Capture the cell that displays the provided text and extract its [x, y] central coordinate. 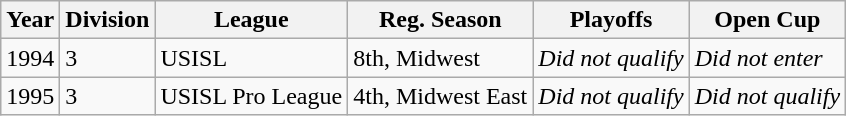
Reg. Season [440, 20]
1994 [30, 58]
8th, Midwest [440, 58]
Playoffs [611, 20]
4th, Midwest East [440, 96]
USISL [252, 58]
Year [30, 20]
USISL Pro League [252, 96]
Open Cup [767, 20]
League [252, 20]
Did not enter [767, 58]
Division [108, 20]
1995 [30, 96]
